Find where the given text appears and provide that cell's center as [X, Y] coordinate. 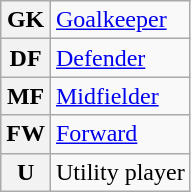
FW [26, 134]
Utility player [120, 172]
MF [26, 96]
Defender [120, 58]
U [26, 172]
Midfielder [120, 96]
Goalkeeper [120, 20]
GK [26, 20]
Forward [120, 134]
DF [26, 58]
